For the text-containing cell, return its midpoint in [x, y] coordinate format. 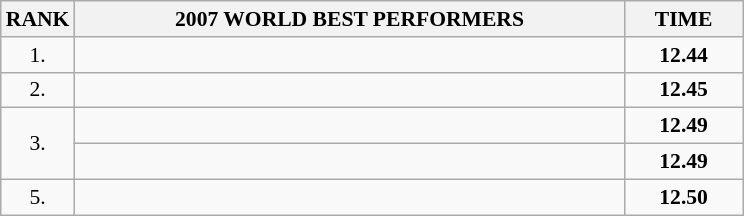
1. [38, 55]
12.50 [684, 197]
5. [38, 197]
3. [38, 144]
12.44 [684, 55]
2. [38, 90]
RANK [38, 19]
12.45 [684, 90]
2007 WORLD BEST PERFORMERS [349, 19]
TIME [684, 19]
